Detect which cell encompasses the target text, then output its [X, Y] center coordinate. 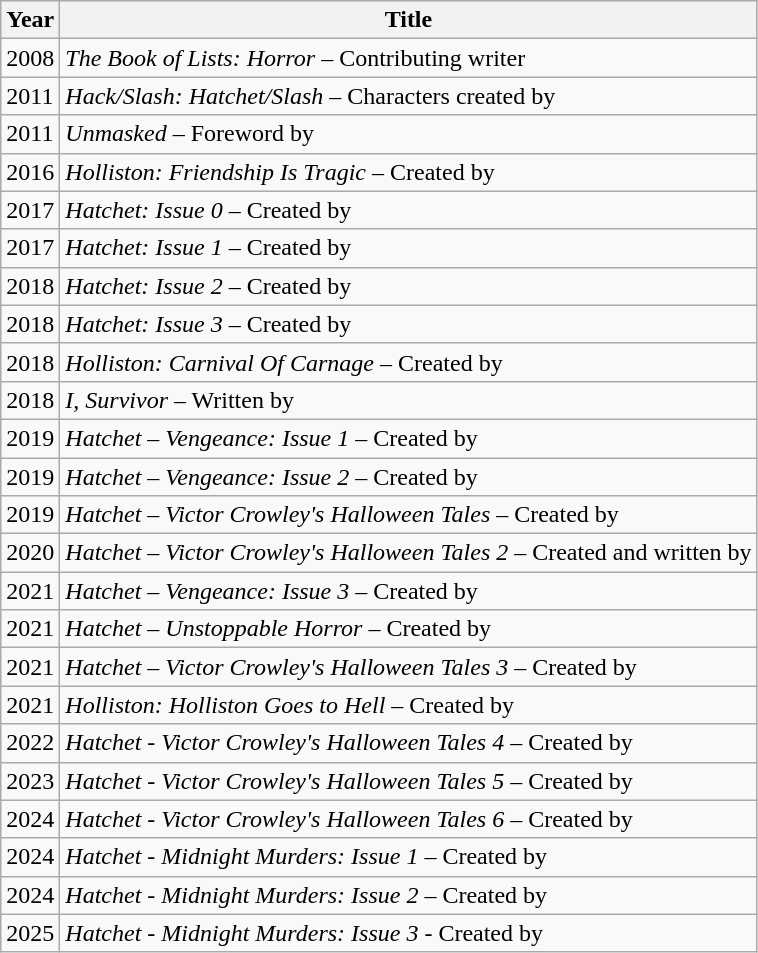
Holliston: Carnival Of Carnage – Created by [408, 362]
Hatchet - Midnight Murders: Issue 2 – Created by [408, 895]
Hatchet: Issue 2 – Created by [408, 286]
Hatchet – Victor Crowley's Halloween Tales 2 – Created and written by [408, 553]
2016 [30, 172]
Hatchet - Victor Crowley's Halloween Tales 5 – Created by [408, 781]
Hack/Slash: Hatchet/Slash – Characters created by [408, 96]
Hatchet: Issue 1 – Created by [408, 248]
Year [30, 20]
Hatchet: Issue 3 – Created by [408, 324]
Hatchet: Issue 0 – Created by [408, 210]
2025 [30, 933]
Title [408, 20]
Hatchet - Victor Crowley's Halloween Tales 4 – Created by [408, 743]
Holliston: Friendship Is Tragic – Created by [408, 172]
Hatchet – Vengeance: Issue 3 – Created by [408, 591]
Hatchet – Unstoppable Horror – Created by [408, 629]
Unmasked – Foreword by [408, 134]
Hatchet - Midnight Murders: Issue 1 – Created by [408, 857]
Hatchet – Victor Crowley's Halloween Tales – Created by [408, 515]
Hatchet - Victor Crowley's Halloween Tales 6 – Created by [408, 819]
2008 [30, 58]
2022 [30, 743]
Holliston: Holliston Goes to Hell – Created by [408, 705]
2020 [30, 553]
The Book of Lists: Horror – Contributing writer [408, 58]
2023 [30, 781]
I, Survivor – Written by [408, 400]
Hatchet - Midnight Murders: Issue 3 - Created by [408, 933]
Hatchet – Victor Crowley's Halloween Tales 3 – Created by [408, 667]
Hatchet – Vengeance: Issue 1 – Created by [408, 438]
Hatchet – Vengeance: Issue 2 – Created by [408, 477]
